Capture the cell that displays the provided text and extract its (x, y) central coordinate. 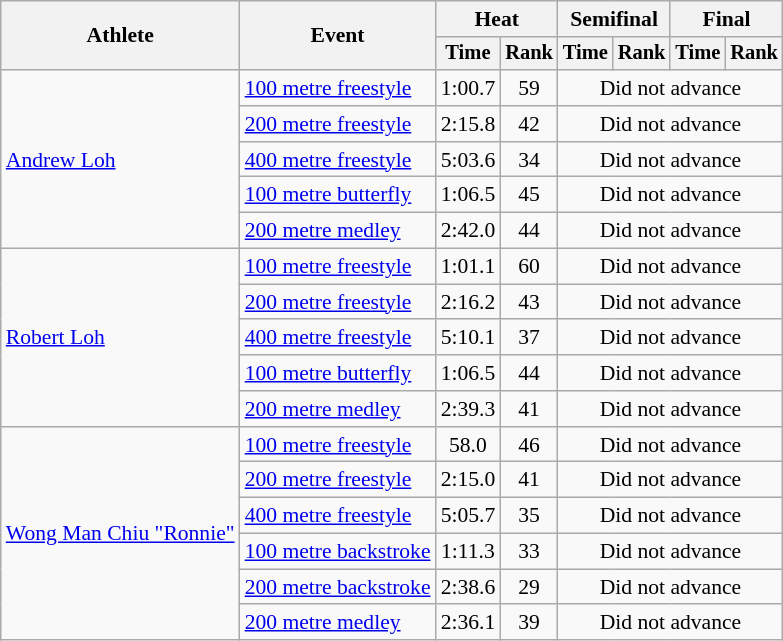
2:42.0 (468, 231)
200 metre backstroke (338, 587)
29 (529, 587)
45 (529, 195)
2:15.0 (468, 480)
5:03.6 (468, 160)
5:10.1 (468, 338)
59 (529, 88)
Event (338, 36)
Final (726, 19)
1:00.7 (468, 88)
33 (529, 552)
5:05.7 (468, 516)
2:36.1 (468, 623)
35 (529, 516)
39 (529, 623)
60 (529, 267)
Andrew Loh (120, 159)
1:11.3 (468, 552)
Semifinal (614, 19)
100 metre backstroke (338, 552)
43 (529, 302)
Robert Loh (120, 338)
2:38.6 (468, 587)
42 (529, 124)
Heat (497, 19)
46 (529, 445)
1:01.1 (468, 267)
Wong Man Chiu "Ronnie" (120, 534)
58.0 (468, 445)
34 (529, 160)
2:15.8 (468, 124)
2:16.2 (468, 302)
2:39.3 (468, 409)
Athlete (120, 36)
37 (529, 338)
